From the cell containing the given text, extract its center point as (x, y) coordinate. 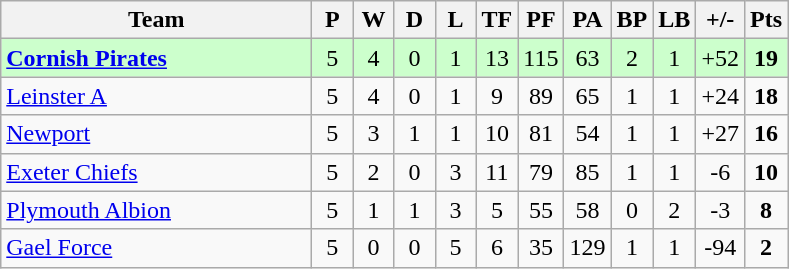
55 (541, 210)
Pts (766, 20)
+/- (720, 20)
Newport (156, 134)
89 (541, 96)
-6 (720, 172)
Leinster A (156, 96)
-3 (720, 210)
81 (541, 134)
11 (497, 172)
8 (766, 210)
58 (588, 210)
D (414, 20)
W (374, 20)
13 (497, 58)
65 (588, 96)
Cornish Pirates (156, 58)
Exeter Chiefs (156, 172)
-94 (720, 248)
PF (541, 20)
9 (497, 96)
PA (588, 20)
Gael Force (156, 248)
16 (766, 134)
54 (588, 134)
LB (674, 20)
+27 (720, 134)
19 (766, 58)
6 (497, 248)
35 (541, 248)
Plymouth Albion (156, 210)
129 (588, 248)
115 (541, 58)
63 (588, 58)
+52 (720, 58)
79 (541, 172)
BP (632, 20)
TF (497, 20)
P (332, 20)
+24 (720, 96)
Team (156, 20)
18 (766, 96)
L (456, 20)
85 (588, 172)
